Return [X, Y] of the center of cell containing provided text 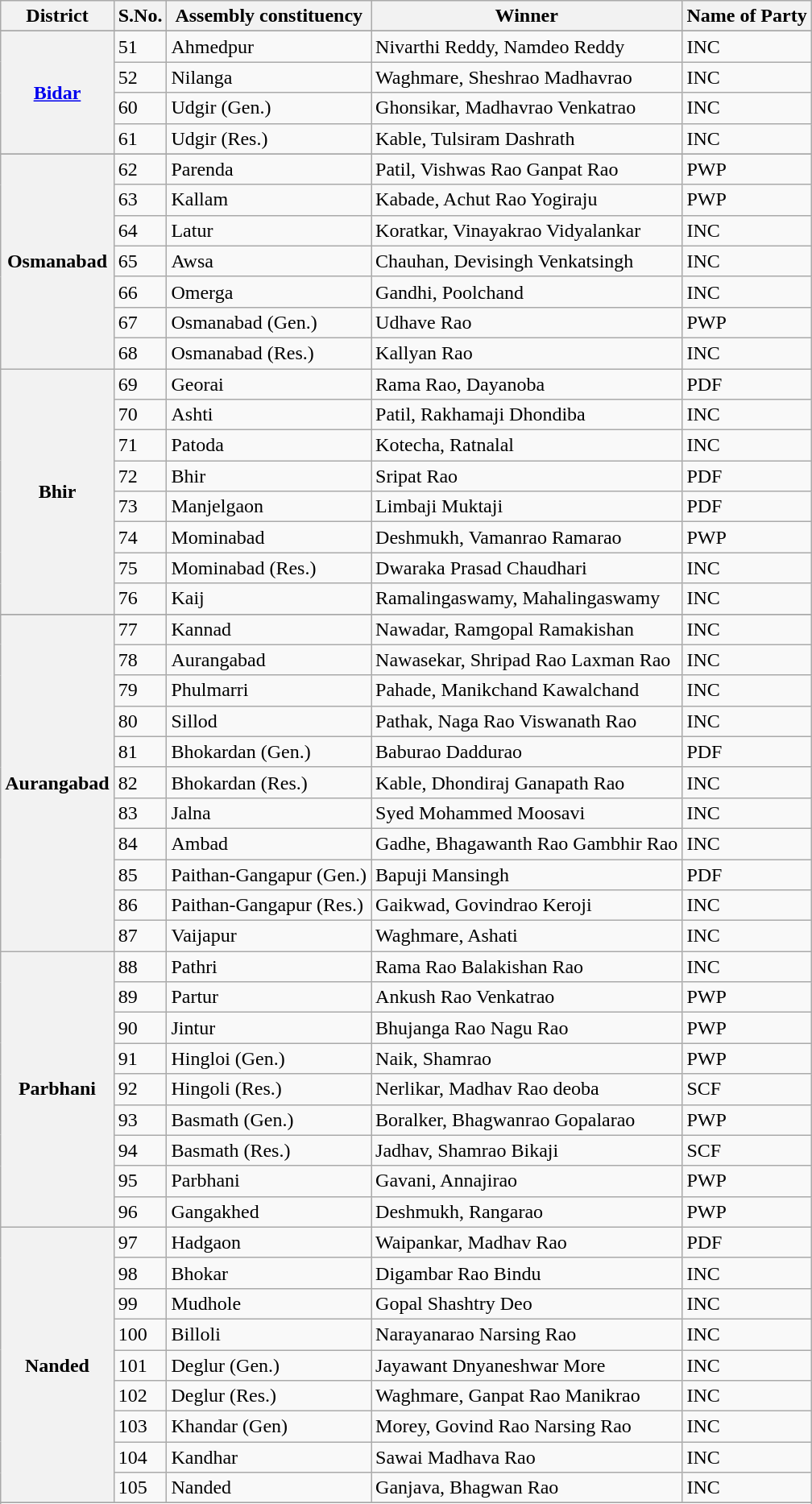
63 [140, 200]
Patil, Vishwas Rao Ganpat Rao [527, 169]
Omerga [269, 292]
82 [140, 782]
64 [140, 230]
Rama Rao, Dayanoba [527, 384]
83 [140, 813]
Kable, Tulsiram Dashrath [527, 139]
Bapuji Mansingh [527, 874]
Bhujanga Rao Nagu Rao [527, 1028]
Mominabad [269, 537]
Patoda [269, 445]
Hadgaon [269, 1242]
District [57, 16]
Hingloi (Gen.) [269, 1059]
99 [140, 1303]
91 [140, 1059]
Narayanarao Narsing Rao [527, 1334]
Ashti [269, 415]
85 [140, 874]
Waipankar, Madhav Rao [527, 1242]
Phulmarri [269, 690]
Paithan-Gangapur (Gen.) [269, 874]
Basmath (Res.) [269, 1150]
Kaij [269, 599]
90 [140, 1028]
Patil, Rakhamaji Dhondiba [527, 415]
Morey, Govind Rao Narsing Rao [527, 1427]
94 [140, 1150]
80 [140, 721]
Osmanabad [57, 261]
68 [140, 353]
Kallyan Rao [527, 353]
Gadhe, Bhagawanth Rao Gambhir Rao [527, 843]
Udgir (Gen.) [269, 108]
Naik, Shamrao [527, 1059]
Manjelgaon [269, 507]
77 [140, 629]
Chauhan, Devisingh Venkatsingh [527, 261]
Boralker, Bhagwanrao Gopalarao [527, 1120]
Deglur (Gen.) [269, 1365]
Digambar Rao Bindu [527, 1273]
Nilanga [269, 77]
Dwaraka Prasad Chaudhari [527, 568]
Gaikwad, Govindrao Keroji [527, 905]
Rama Rao Balakishan Rao [527, 967]
100 [140, 1334]
96 [140, 1212]
52 [140, 77]
Kannad [269, 629]
61 [140, 139]
Latur [269, 230]
Limbaji Muktaji [527, 507]
Waghmare, Sheshrao Madhavrao [527, 77]
88 [140, 967]
72 [140, 476]
Nerlikar, Madhav Rao deoba [527, 1089]
75 [140, 568]
73 [140, 507]
Gandhi, Poolchand [527, 292]
Kabade, Achut Rao Yogiraju [527, 200]
69 [140, 384]
Gavani, Annajirao [527, 1181]
Name of Party [747, 16]
89 [140, 997]
Assembly constituency [269, 16]
Ambad [269, 843]
Syed Mohammed Moosavi [527, 813]
Jintur [269, 1028]
Bidar [57, 93]
87 [140, 936]
101 [140, 1365]
Ghonsikar, Madhavrao Venkatrao [527, 108]
Sawai Madhava Rao [527, 1457]
Gopal Shashtry Deo [527, 1303]
Awsa [269, 261]
Bhokar [269, 1273]
Basmath (Gen.) [269, 1120]
Georai [269, 384]
Sripat Rao [527, 476]
Vaijapur [269, 936]
Pathri [269, 967]
Parenda [269, 169]
76 [140, 599]
92 [140, 1089]
Jadhav, Shamrao Bikaji [527, 1150]
81 [140, 752]
Kotecha, Ratnalal [527, 445]
Deshmukh, Rangarao [527, 1212]
Kandhar [269, 1457]
Nawasekar, Shripad Rao Laxman Rao [527, 660]
86 [140, 905]
Ganjava, Bhagwan Rao [527, 1488]
Pahade, Manikchand Kawalchand [527, 690]
Bhokardan (Gen.) [269, 752]
Mominabad (Res.) [269, 568]
Sillod [269, 721]
Bhokardan (Res.) [269, 782]
65 [140, 261]
66 [140, 292]
Jalna [269, 813]
Deshmukh, Vamanrao Ramarao [527, 537]
103 [140, 1427]
Khandar (Gen) [269, 1427]
74 [140, 537]
93 [140, 1120]
105 [140, 1488]
Winner [527, 16]
70 [140, 415]
Udgir (Res.) [269, 139]
98 [140, 1273]
79 [140, 690]
Baburao Daddurao [527, 752]
Ramalingaswamy, Mahalingaswamy [527, 599]
62 [140, 169]
Deglur (Res.) [269, 1396]
Partur [269, 997]
Hingoli (Res.) [269, 1089]
Jayawant Dnyaneshwar More [527, 1365]
Ankush Rao Venkatrao [527, 997]
Waghmare, Ashati [527, 936]
104 [140, 1457]
Osmanabad (Res.) [269, 353]
60 [140, 108]
Waghmare, Ganpat Rao Manikrao [527, 1396]
67 [140, 322]
Pathak, Naga Rao Viswanath Rao [527, 721]
Kallam [269, 200]
Gangakhed [269, 1212]
Paithan-Gangapur (Res.) [269, 905]
97 [140, 1242]
102 [140, 1396]
Koratkar, Vinayakrao Vidyalankar [527, 230]
51 [140, 47]
Osmanabad (Gen.) [269, 322]
Mudhole [269, 1303]
Ahmedpur [269, 47]
78 [140, 660]
Nawadar, Ramgopal Ramakishan [527, 629]
Kable, Dhondiraj Ganapath Rao [527, 782]
Billoli [269, 1334]
S.No. [140, 16]
95 [140, 1181]
84 [140, 843]
Nivarthi Reddy, Namdeo Reddy [527, 47]
71 [140, 445]
Udhave Rao [527, 322]
